Return (x, y) of the center of cell containing provided text 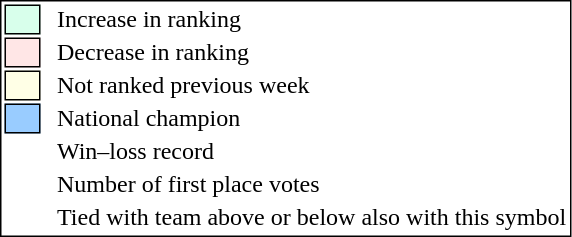
Decrease in ranking (312, 53)
Not ranked previous week (312, 85)
National champion (312, 119)
Win–loss record (312, 151)
Increase in ranking (312, 19)
Number of first place votes (312, 185)
Tied with team above or below also with this symbol (312, 217)
